Determine the [x, y] coordinate at the center of the cell enclosing the given text.  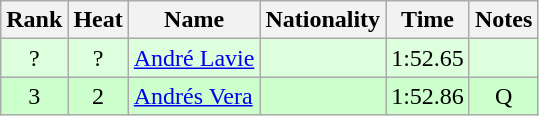
Nationality [323, 20]
1:52.65 [428, 58]
Andrés Vera [194, 96]
3 [34, 96]
Q [503, 96]
André Lavie [194, 58]
Rank [34, 20]
Time [428, 20]
2 [98, 96]
1:52.86 [428, 96]
Name [194, 20]
Notes [503, 20]
Heat [98, 20]
